From the cell containing the given text, extract its center point as [X, Y] coordinate. 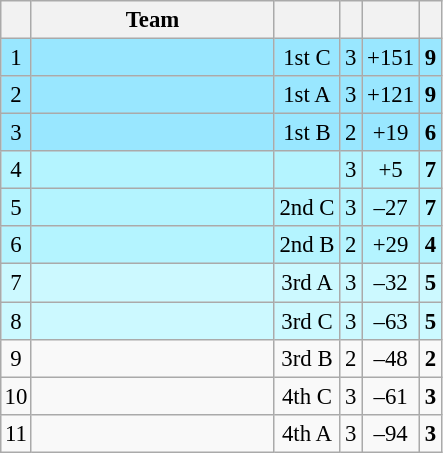
4th A [307, 433]
11 [16, 433]
–27 [391, 208]
8 [16, 321]
1 [16, 58]
–63 [391, 321]
Team [152, 20]
3rd A [307, 283]
1st A [307, 95]
–61 [391, 396]
–94 [391, 433]
3rd C [307, 321]
+151 [391, 58]
+5 [391, 170]
4th C [307, 396]
1st C [307, 58]
2nd B [307, 245]
+121 [391, 95]
–48 [391, 358]
+29 [391, 245]
2nd C [307, 208]
1st B [307, 133]
+19 [391, 133]
–32 [391, 283]
10 [16, 396]
3rd B [307, 358]
